Capture the cell that displays the provided text and extract its (X, Y) central coordinate. 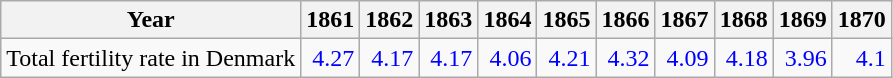
4.21 (566, 58)
1868 (744, 20)
1866 (626, 20)
1869 (802, 20)
Total fertility rate in Denmark (151, 58)
1863 (448, 20)
1870 (862, 20)
3.96 (802, 58)
1867 (684, 20)
4.32 (626, 58)
4.09 (684, 58)
4.1 (862, 58)
4.18 (744, 58)
1865 (566, 20)
1864 (508, 20)
Year (151, 20)
1861 (330, 20)
4.06 (508, 58)
1862 (390, 20)
4.27 (330, 58)
